Find where the given text appears and provide that cell's center as [X, Y] coordinate. 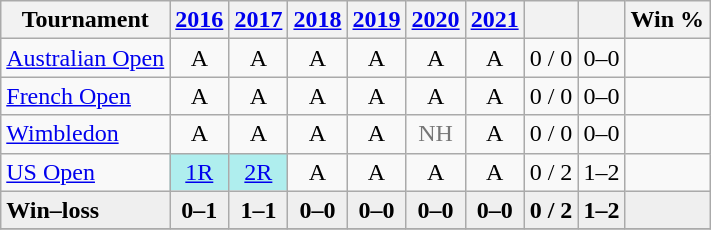
Australian Open [86, 58]
Tournament [86, 20]
2018 [318, 20]
Win–loss [86, 210]
French Open [86, 96]
2019 [376, 20]
2R [258, 172]
NH [436, 134]
1–1 [258, 210]
2016 [200, 20]
2020 [436, 20]
US Open [86, 172]
0–1 [200, 210]
1R [200, 172]
Win % [668, 20]
2021 [494, 20]
Wimbledon [86, 134]
2017 [258, 20]
